Determine the (X, Y) coordinate at the center of the cell enclosing the given text.  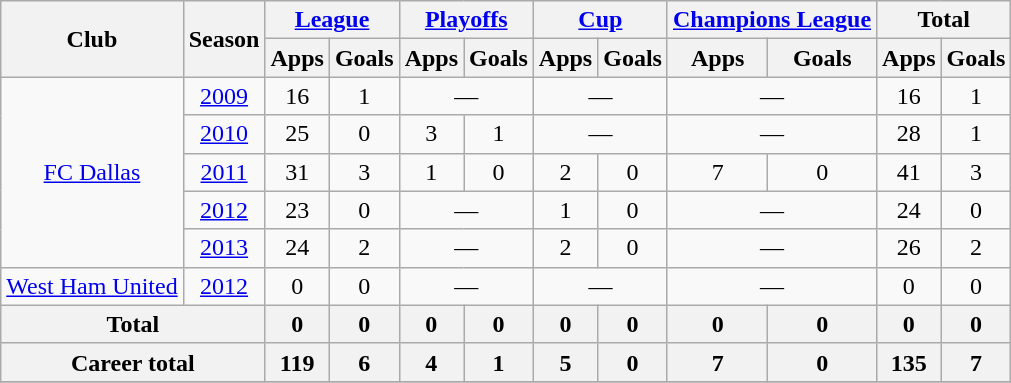
2011 (224, 172)
Season (224, 39)
League (332, 20)
FC Dallas (92, 172)
23 (297, 210)
2010 (224, 134)
41 (909, 172)
135 (909, 362)
5 (565, 362)
28 (909, 134)
Career total (133, 362)
26 (909, 248)
Playoffs (466, 20)
Champions League (772, 20)
2013 (224, 248)
2009 (224, 96)
Club (92, 39)
25 (297, 134)
West Ham United (92, 286)
119 (297, 362)
31 (297, 172)
Cup (600, 20)
6 (364, 362)
4 (431, 362)
